From the cell containing the given text, extract its center point as [X, Y] coordinate. 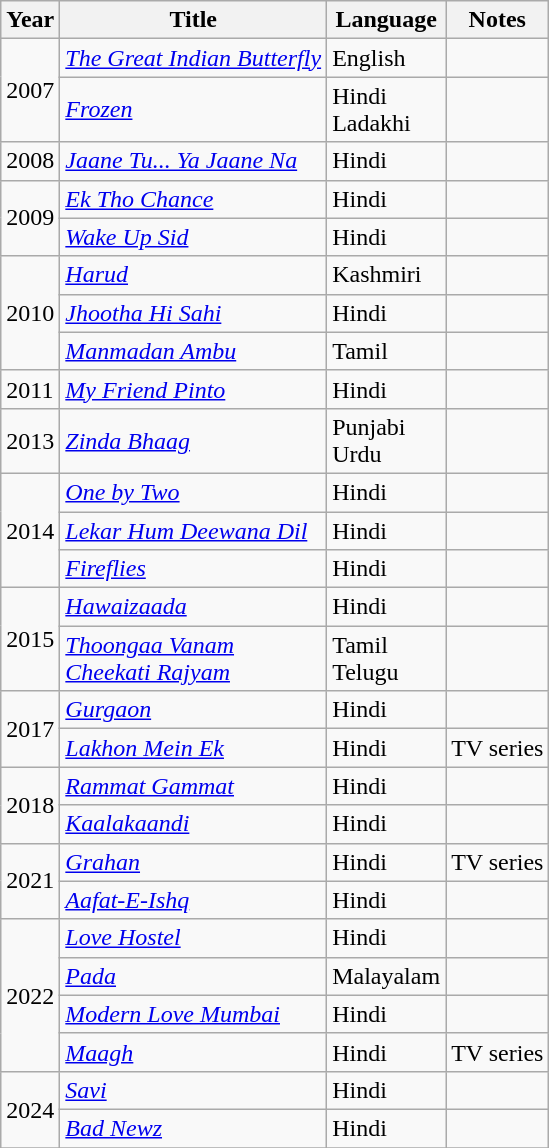
2018 [30, 805]
Modern Love Mumbai [194, 1014]
Aafat-E-Ishq [194, 900]
2011 [30, 389]
Harud [194, 275]
PunjabiUrdu [386, 440]
Love Hostel [194, 938]
2015 [30, 640]
Ek Tho Chance [194, 199]
Malayalam [386, 976]
2007 [30, 90]
2009 [30, 218]
Hawaizaada [194, 607]
Zinda Bhaag [194, 440]
Kaalakaandi [194, 824]
2014 [30, 530]
Lakhon Mein Ek [194, 748]
HindiLadakhi [386, 110]
Manmadan Ambu [194, 351]
Language [386, 20]
Maagh [194, 1052]
Bad Newz [194, 1128]
Kashmiri [386, 275]
My Friend Pinto [194, 389]
The Great Indian Butterfly [194, 58]
2010 [30, 313]
2021 [30, 881]
Savi [194, 1090]
Jhootha Hi Sahi [194, 313]
2013 [30, 440]
Wake Up Sid [194, 237]
Pada [194, 976]
English [386, 58]
Jaane Tu... Ya Jaane Na [194, 161]
Tamil [386, 351]
Grahan [194, 862]
Fireflies [194, 569]
Title [194, 20]
2022 [30, 995]
Year [30, 20]
Gurgaon [194, 710]
TamilTelugu [386, 658]
Notes [498, 20]
2024 [30, 1109]
2017 [30, 729]
Thoongaa VanamCheekati Rajyam [194, 658]
Frozen [194, 110]
Lekar Hum Deewana Dil [194, 531]
2008 [30, 161]
One by Two [194, 492]
Rammat Gammat [194, 786]
